Return the [x, y] coordinate for the center point of the cell that contains the specified text.  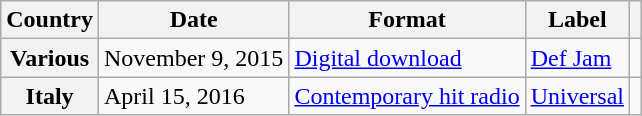
Country [50, 20]
Digital download [407, 58]
April 15, 2016 [193, 96]
Italy [50, 96]
Def Jam [577, 58]
Various [50, 58]
Format [407, 20]
Label [577, 20]
Date [193, 20]
Universal [577, 96]
November 9, 2015 [193, 58]
Contemporary hit radio [407, 96]
